Return (X, Y) of the center of cell containing provided text 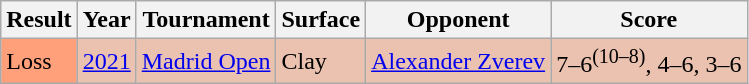
Score (649, 20)
Year (106, 20)
Clay (321, 62)
Result (39, 20)
Madrid Open (206, 62)
2021 (106, 62)
Opponent (458, 20)
Alexander Zverev (458, 62)
Tournament (206, 20)
7–6(10–8), 4–6, 3–6 (649, 62)
Loss (39, 62)
Surface (321, 20)
